Return the (x, y) coordinate for the center point of the cell that contains the specified text.  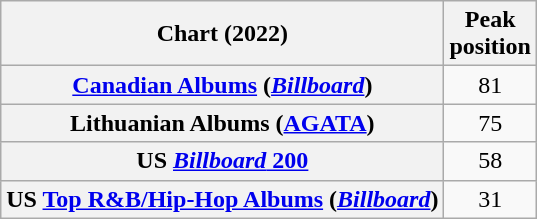
Peakposition (490, 34)
58 (490, 161)
Canadian Albums (Billboard) (222, 85)
US Billboard 200 (222, 161)
75 (490, 123)
US Top R&B/Hip-Hop Albums (Billboard) (222, 199)
81 (490, 85)
Lithuanian Albums (AGATA) (222, 123)
Chart (2022) (222, 34)
31 (490, 199)
